Scan for the cell matching the given text and deliver its [x, y] coordinate at center. 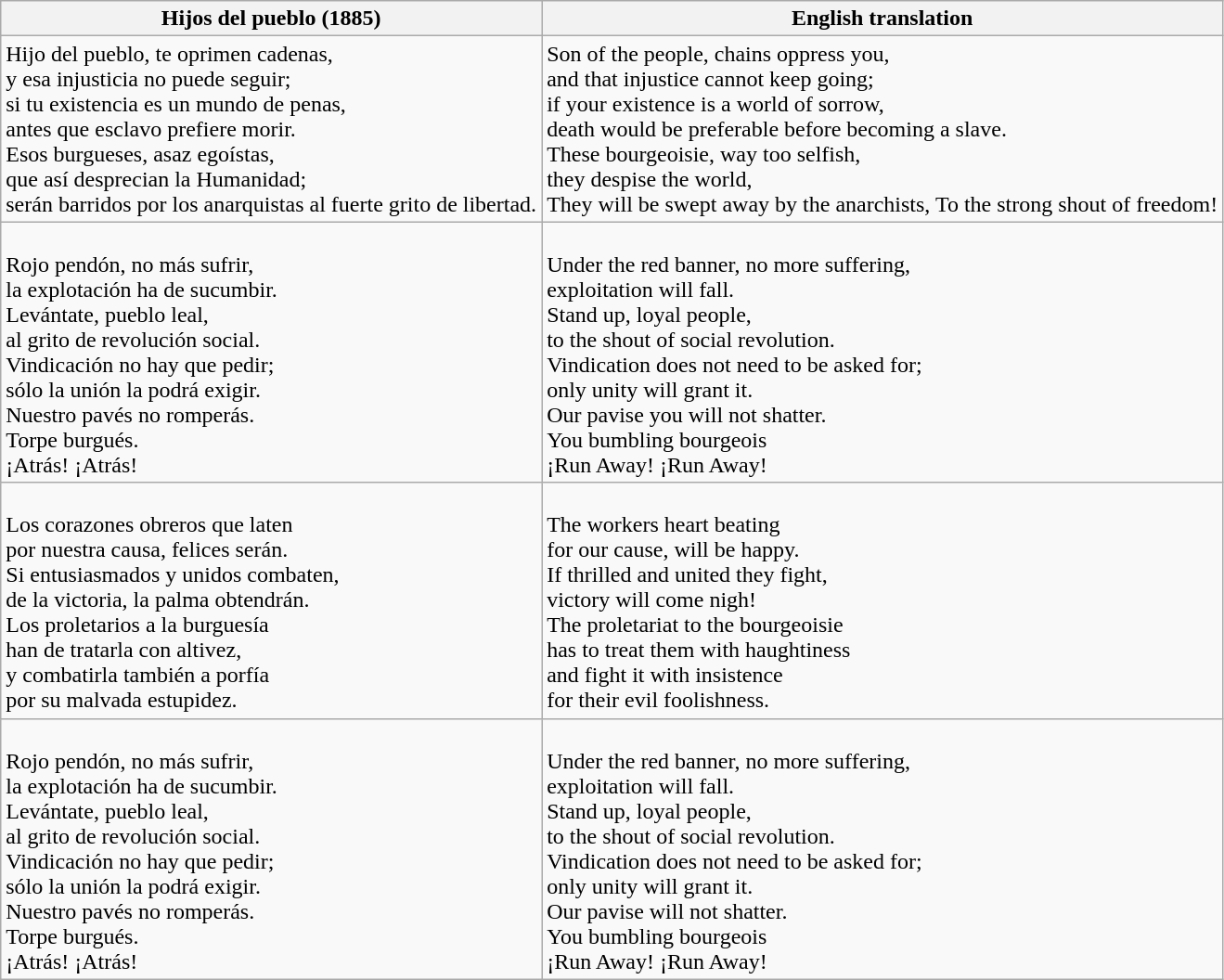
English translation [883, 19]
Hijos del pueblo (1885) [271, 19]
